Pinpoint the cell where the given text exists, returning its (X, Y) midpoint coordinate. 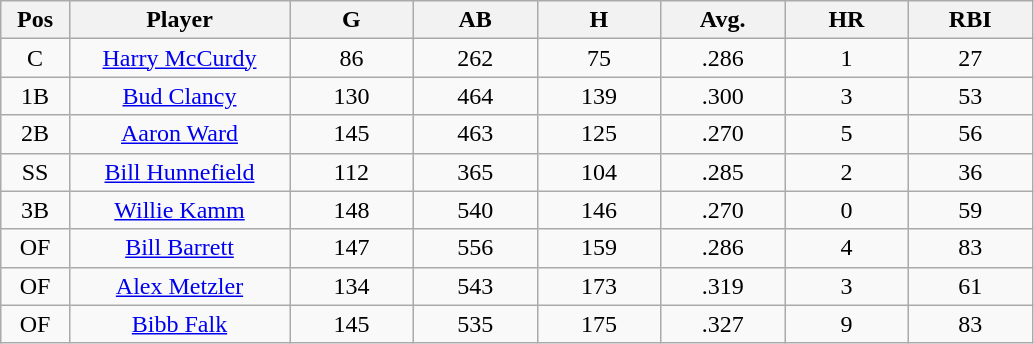
Avg. (723, 20)
Willie Kamm (179, 210)
59 (970, 210)
.319 (723, 286)
36 (970, 172)
1B (36, 96)
543 (475, 286)
130 (352, 96)
463 (475, 134)
H (599, 20)
.300 (723, 96)
Bud Clancy (179, 96)
535 (475, 324)
SS (36, 172)
56 (970, 134)
173 (599, 286)
112 (352, 172)
9 (846, 324)
556 (475, 248)
125 (599, 134)
Alex Metzler (179, 286)
Bill Hunnefield (179, 172)
0 (846, 210)
159 (599, 248)
Bibb Falk (179, 324)
1 (846, 58)
2 (846, 172)
Player (179, 20)
Aaron Ward (179, 134)
104 (599, 172)
.285 (723, 172)
365 (475, 172)
148 (352, 210)
3B (36, 210)
86 (352, 58)
Harry McCurdy (179, 58)
HR (846, 20)
4 (846, 248)
5 (846, 134)
175 (599, 324)
75 (599, 58)
147 (352, 248)
27 (970, 58)
RBI (970, 20)
Bill Barrett (179, 248)
464 (475, 96)
53 (970, 96)
Pos (36, 20)
262 (475, 58)
.327 (723, 324)
146 (599, 210)
134 (352, 286)
AB (475, 20)
2B (36, 134)
61 (970, 286)
C (36, 58)
139 (599, 96)
540 (475, 210)
G (352, 20)
